For the text-containing cell, return its midpoint in [X, Y] coordinate format. 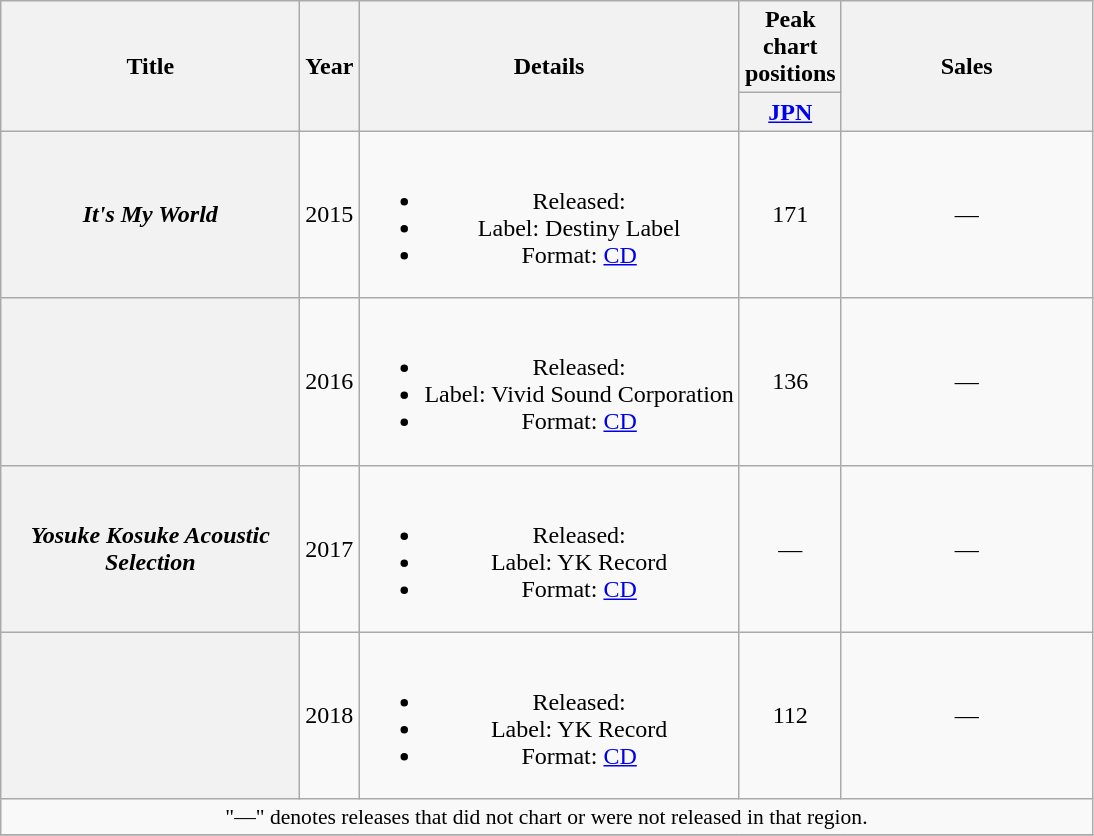
Yosuke Kosuke Acoustic Selection [150, 548]
136 [790, 382]
Peak chart positions [790, 47]
2016 [330, 382]
Released: Label: Destiny LabelFormat: CD [549, 214]
JPN [790, 112]
Details [549, 66]
"—" denotes releases that did not chart or were not released in that region. [546, 817]
Released: Label: Vivid Sound CorporationFormat: CD [549, 382]
171 [790, 214]
It's My World [150, 214]
112 [790, 716]
Title [150, 66]
2017 [330, 548]
2018 [330, 716]
2015 [330, 214]
Sales [966, 66]
Year [330, 66]
